Extract the (X, Y) coordinate from the center of the cell holding the provided text.  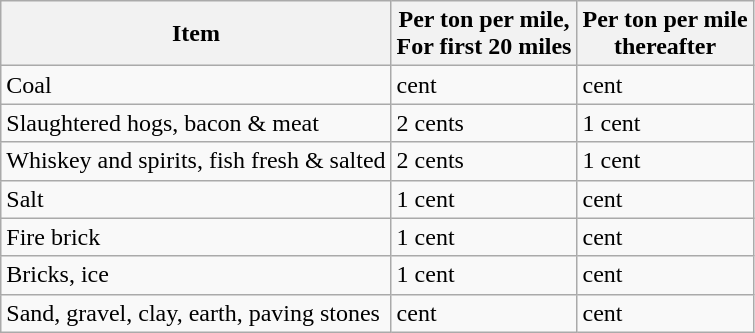
Bricks, ice (196, 275)
Fire brick (196, 237)
Sand, gravel, clay, earth, paving stones (196, 313)
Coal (196, 85)
Salt (196, 199)
Per ton per mile, For first 20 miles (484, 34)
Slaughtered hogs, bacon & meat (196, 123)
Item (196, 34)
Per ton per mile thereafter (665, 34)
Whiskey and spirits, fish fresh & salted (196, 161)
